Pinpoint the cell where the given text exists, returning its (x, y) midpoint coordinate. 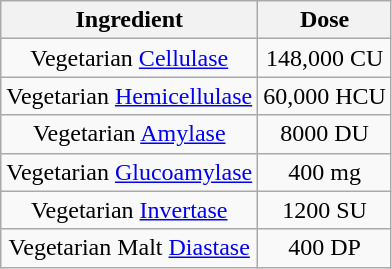
1200 SU (325, 210)
Ingredient (130, 20)
8000 DU (325, 134)
60,000 HCU (325, 96)
Vegetarian Malt Diastase (130, 248)
400 mg (325, 172)
Vegetarian Hemicellulase (130, 96)
Vegetarian Glucoamylase (130, 172)
Vegetarian Amylase (130, 134)
148,000 CU (325, 58)
400 DP (325, 248)
Vegetarian Cellulase (130, 58)
Vegetarian Invertase (130, 210)
Dose (325, 20)
